Provide the (x, y) coordinate of the cell's center where the given text is located.  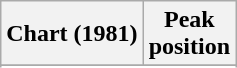
Chart (1981) (72, 34)
Peak position (189, 34)
